Search for the cell housing the specified text and yield its (x, y) center coordinate. 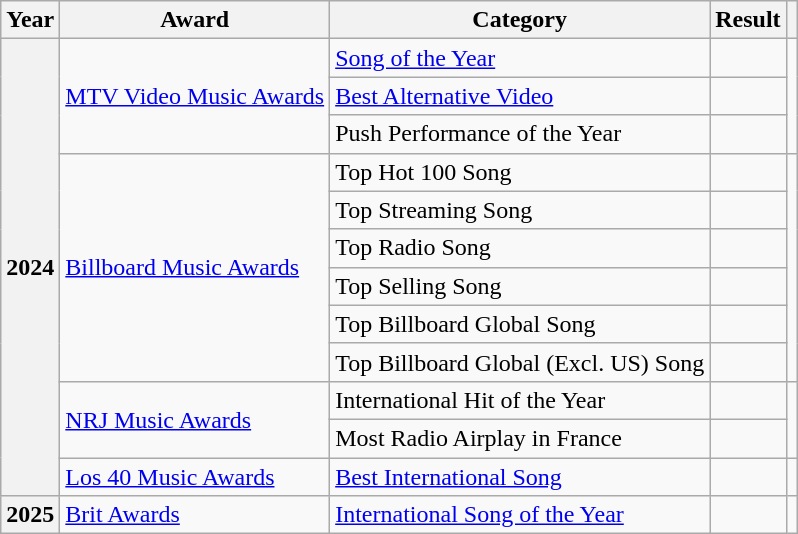
Push Performance of the Year (520, 134)
Most Radio Airplay in France (520, 438)
Category (520, 20)
Song of the Year (520, 58)
International Song of the Year (520, 515)
Best Alternative Video (520, 96)
Top Streaming Song (520, 210)
Top Radio Song (520, 248)
Result (748, 20)
Brit Awards (195, 515)
Top Billboard Global Song (520, 324)
Top Billboard Global (Excl. US) Song (520, 362)
Top Hot 100 Song (520, 172)
Los 40 Music Awards (195, 477)
Award (195, 20)
2025 (30, 515)
International Hit of the Year (520, 400)
NRJ Music Awards (195, 419)
Top Selling Song (520, 286)
Best International Song (520, 477)
MTV Video Music Awards (195, 96)
2024 (30, 268)
Year (30, 20)
Billboard Music Awards (195, 267)
